Search for the cell housing the specified text and yield its [x, y] center coordinate. 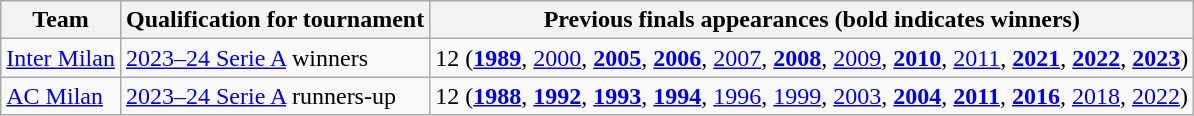
12 (1988, 1992, 1993, 1994, 1996, 1999, 2003, 2004, 2011, 2016, 2018, 2022) [812, 96]
Qualification for tournament [274, 20]
Previous finals appearances (bold indicates winners) [812, 20]
2023–24 Serie A winners [274, 58]
AC Milan [61, 96]
2023–24 Serie A runners-up [274, 96]
Inter Milan [61, 58]
12 (1989, 2000, 2005, 2006, 2007, 2008, 2009, 2010, 2011, 2021, 2022, 2023) [812, 58]
Team [61, 20]
